Locate the cell with the specified text and output its [x, y] center coordinate. 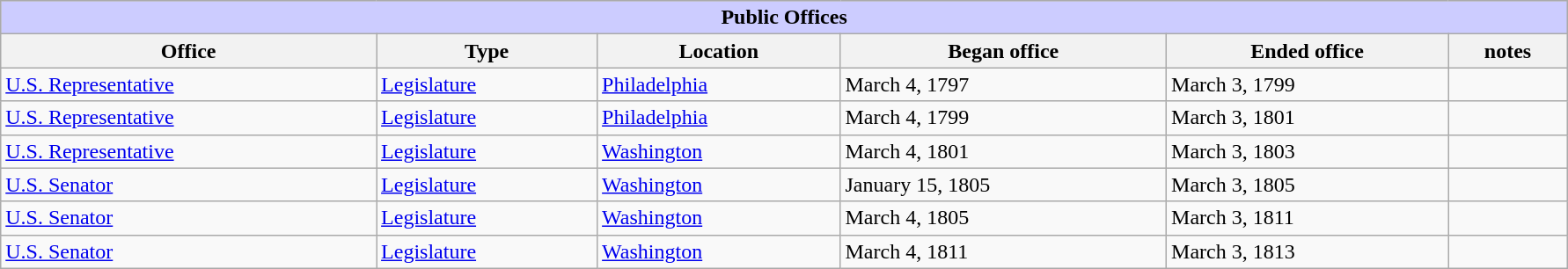
March 4, 1799 [1003, 118]
March 4, 1811 [1003, 251]
March 3, 1803 [1308, 151]
Began office [1003, 51]
Office [188, 51]
March 3, 1801 [1308, 118]
March 4, 1801 [1003, 151]
January 15, 1805 [1003, 185]
Location [719, 51]
March 3, 1813 [1308, 251]
Type [487, 51]
March 3, 1811 [1308, 218]
March 3, 1799 [1308, 84]
notes [1508, 51]
March 3, 1805 [1308, 185]
March 4, 1797 [1003, 84]
March 4, 1805 [1003, 218]
Public Offices [785, 18]
Ended office [1308, 51]
